Output the [X, Y] coordinate of the center of the cell containing the given text.  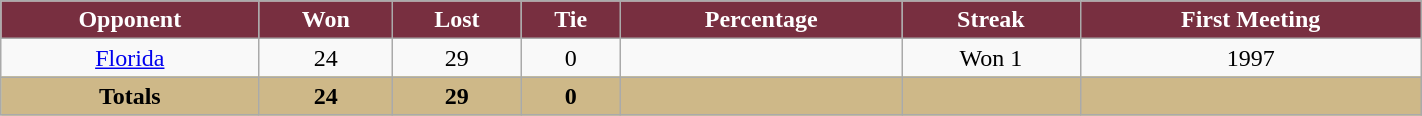
Percentage [762, 20]
Opponent [130, 20]
Lost [457, 20]
Tie [571, 20]
Florida [130, 58]
Won [326, 20]
1997 [1250, 58]
Totals [130, 96]
Streak [991, 20]
First Meeting [1250, 20]
Won 1 [991, 58]
